Return (X, Y) of the center of cell containing provided text 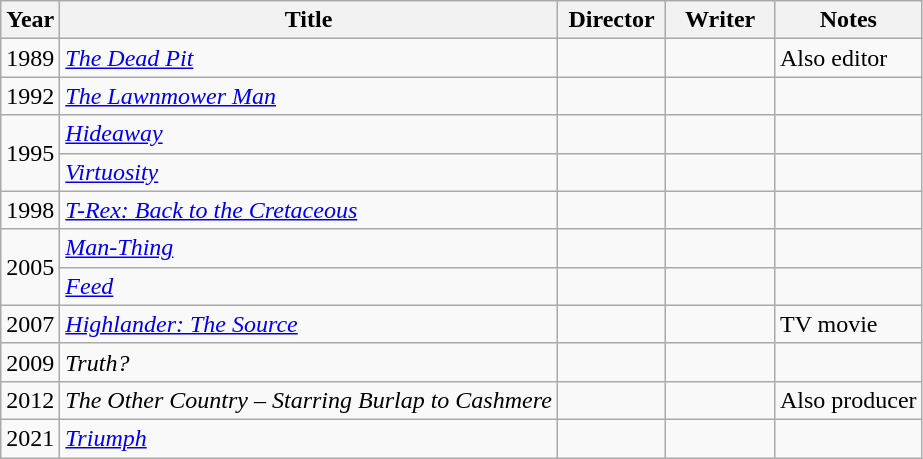
Virtuosity (309, 172)
Also producer (848, 400)
Hideaway (309, 134)
Title (309, 20)
Also editor (848, 58)
1998 (30, 210)
Triumph (309, 438)
The Lawnmower Man (309, 96)
Man-Thing (309, 248)
The Dead Pit (309, 58)
2012 (30, 400)
2005 (30, 267)
Year (30, 20)
Feed (309, 286)
2009 (30, 362)
1992 (30, 96)
Highlander: The Source (309, 324)
1995 (30, 153)
2007 (30, 324)
2021 (30, 438)
Notes (848, 20)
T-Rex: Back to the Cretaceous (309, 210)
TV movie (848, 324)
Director (612, 20)
Truth? (309, 362)
Writer (720, 20)
The Other Country – Starring Burlap to Cashmere (309, 400)
1989 (30, 58)
